For the text-containing cell, return its midpoint in (X, Y) coordinate format. 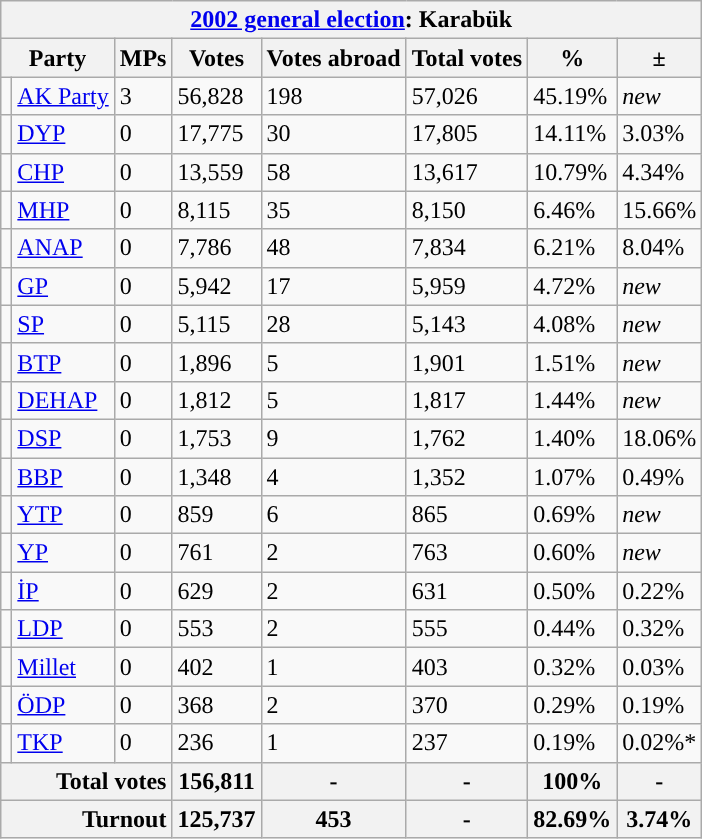
BBP (63, 477)
5,115 (216, 324)
3.03% (660, 134)
0.29% (572, 705)
5,942 (216, 286)
0.02%* (660, 743)
DEHAP (63, 400)
8,115 (216, 210)
TKP (63, 743)
35 (334, 210)
BTP (63, 362)
MHP (63, 210)
45.19% (572, 96)
58 (334, 172)
0.69% (572, 515)
100% (572, 781)
13,559 (216, 172)
13,617 (467, 172)
17,805 (467, 134)
763 (467, 553)
5,143 (467, 324)
DYP (63, 134)
370 (467, 705)
18.06% (660, 438)
1.51% (572, 362)
Votes (216, 58)
Votes abroad (334, 58)
17,775 (216, 134)
8,150 (467, 210)
4 (334, 477)
125,737 (216, 819)
48 (334, 248)
237 (467, 743)
156,811 (216, 781)
236 (216, 743)
6.46% (572, 210)
10.79% (572, 172)
LDP (63, 629)
Party (58, 58)
0.60% (572, 553)
ANAP (63, 248)
Turnout (86, 819)
GP (63, 286)
3 (143, 96)
0.49% (660, 477)
4.08% (572, 324)
453 (334, 819)
DSP (63, 438)
SP (63, 324)
1.07% (572, 477)
30 (334, 134)
1,762 (467, 438)
402 (216, 667)
8.04% (660, 248)
403 (467, 667)
7,786 (216, 248)
555 (467, 629)
Millet (63, 667)
4.72% (572, 286)
CHP (63, 172)
1.44% (572, 400)
631 (467, 591)
YP (63, 553)
MPs (143, 58)
859 (216, 515)
198 (334, 96)
1,812 (216, 400)
6.21% (572, 248)
9 (334, 438)
14.11% (572, 134)
3.74% (660, 819)
368 (216, 705)
57,026 (467, 96)
1,817 (467, 400)
82.69% (572, 819)
7,834 (467, 248)
1,348 (216, 477)
1,896 (216, 362)
1,753 (216, 438)
553 (216, 629)
± (660, 58)
AK Party (63, 96)
0.22% (660, 591)
28 (334, 324)
0.44% (572, 629)
İP (63, 591)
4.34% (660, 172)
0.03% (660, 667)
1,352 (467, 477)
YTP (63, 515)
761 (216, 553)
0.50% (572, 591)
15.66% (660, 210)
865 (467, 515)
% (572, 58)
629 (216, 591)
ÖDP (63, 705)
5,959 (467, 286)
1,901 (467, 362)
56,828 (216, 96)
1.40% (572, 438)
6 (334, 515)
17 (334, 286)
2002 general election: Karabük (352, 20)
